Output the [x, y] coordinate of the center of the cell containing the given text.  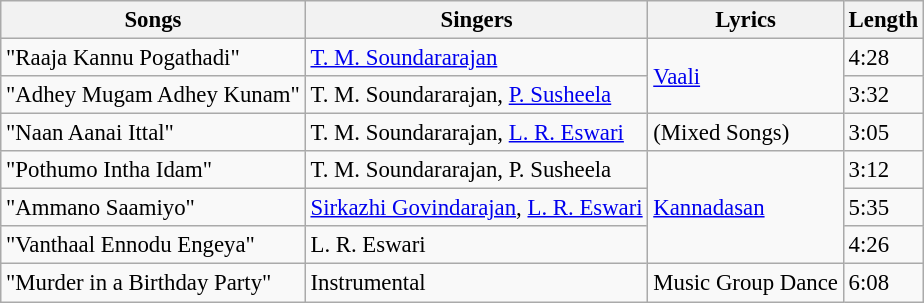
"Pothumo Intha Idam" [153, 170]
Vaali [746, 76]
T. M. Soundararajan, L. R. Eswari [476, 133]
Music Group Dance [746, 283]
"Ammano Saamiyo" [153, 208]
"Murder in a Birthday Party" [153, 283]
"Naan Aanai Ittal" [153, 133]
Length [883, 20]
"Vanthaal Ennodu Engeya" [153, 245]
Lyrics [746, 20]
Kannadasan [746, 208]
"Adhey Mugam Adhey Kunam" [153, 95]
4:28 [883, 58]
T. M. Soundararajan [476, 58]
5:35 [883, 208]
4:26 [883, 245]
3:05 [883, 133]
(Mixed Songs) [746, 133]
6:08 [883, 283]
L. R. Eswari [476, 245]
Singers [476, 20]
Songs [153, 20]
Instrumental [476, 283]
3:32 [883, 95]
3:12 [883, 170]
Sirkazhi Govindarajan, L. R. Eswari [476, 208]
"Raaja Kannu Pogathadi" [153, 58]
